Search for the cell housing the specified text and yield its (X, Y) center coordinate. 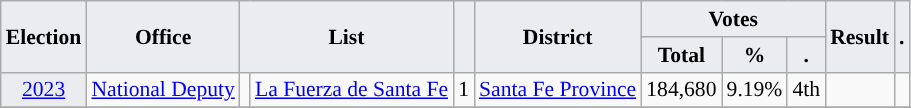
184,680 (681, 90)
Votes (733, 19)
List (346, 36)
Total (681, 55)
% (755, 55)
National Deputy (162, 90)
4th (806, 90)
District (558, 36)
1 (464, 90)
2023 (44, 90)
Office (162, 36)
Result (860, 36)
Election (44, 36)
Santa Fe Province (558, 90)
9.19% (755, 90)
La Fuerza de Santa Fe (352, 90)
